Return [X, Y] of the center of cell containing provided text 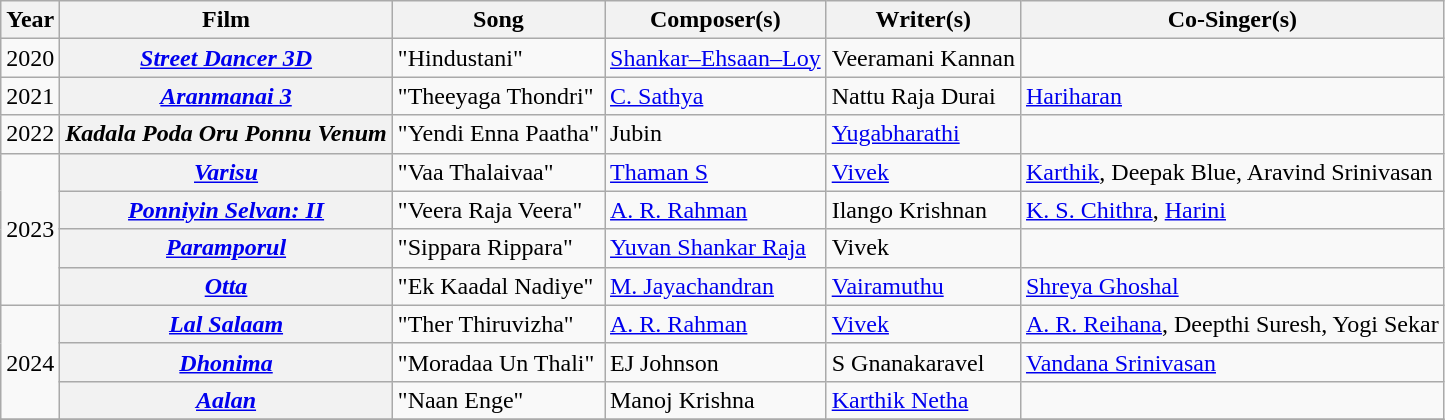
Ponniyin Selvan: II [226, 210]
M. Jayachandran [715, 286]
C. Sathya [715, 96]
Shreya Ghoshal [1232, 286]
Ilango Krishnan [923, 210]
S Gnanakaravel [923, 362]
2024 [30, 362]
Vairamuthu [923, 286]
"Naan Enge" [498, 400]
Aalan [226, 400]
Film [226, 20]
"Yendi Enna Paatha" [498, 134]
Hariharan [1232, 96]
Lal Salaam [226, 324]
Otta [226, 286]
Kadala Poda Oru Ponnu Venum [226, 134]
EJ Johnson [715, 362]
Co-Singer(s) [1232, 20]
2023 [30, 229]
"Veera Raja Veera" [498, 210]
Manoj Krishna [715, 400]
"Moradaa Un Thali" [498, 362]
Aranmanai 3 [226, 96]
Veeramani Kannan [923, 58]
2021 [30, 96]
Thaman S [715, 172]
Varisu [226, 172]
Dhonima [226, 362]
A. R. Reihana, Deepthi Suresh, Yogi Sekar [1232, 324]
"Hindustani" [498, 58]
Song [498, 20]
Paramporul [226, 248]
Shankar–Ehsaan–Loy [715, 58]
Karthik Netha [923, 400]
Vandana Srinivasan [1232, 362]
"Ek Kaadal Nadiye" [498, 286]
Jubin [715, 134]
Nattu Raja Durai [923, 96]
"Theeyaga Thondri" [498, 96]
Street Dancer 3D [226, 58]
Yuvan Shankar Raja [715, 248]
2022 [30, 134]
"Ther Thiruvizha" [498, 324]
2020 [30, 58]
K. S. Chithra, Harini [1232, 210]
Writer(s) [923, 20]
Karthik, Deepak Blue, Aravind Srinivasan [1232, 172]
Composer(s) [715, 20]
"Sippara Rippara" [498, 248]
Year [30, 20]
Yugabharathi [923, 134]
"Vaa Thalaivaa" [498, 172]
